Output the (x, y) coordinate of the center of the cell containing the given text.  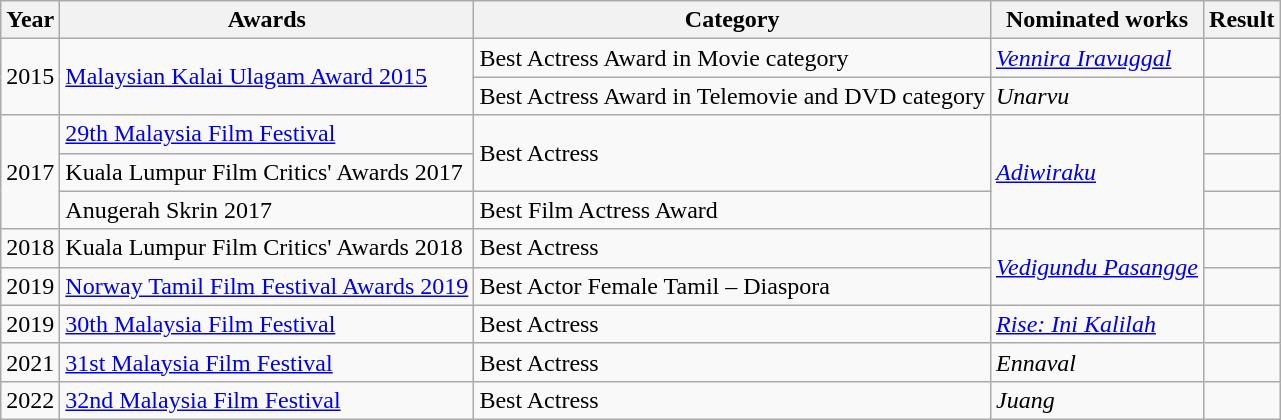
Year (30, 20)
2022 (30, 400)
Ennaval (1096, 362)
Kuala Lumpur Film Critics' Awards 2017 (267, 172)
Best Actress Award in Telemovie and DVD category (732, 96)
Result (1242, 20)
Rise: Ini Kalilah (1096, 324)
Best Film Actress Award (732, 210)
2018 (30, 248)
Adiwiraku (1096, 172)
Anugerah Skrin 2017 (267, 210)
2015 (30, 77)
2021 (30, 362)
Vedigundu Pasangge (1096, 267)
30th Malaysia Film Festival (267, 324)
32nd Malaysia Film Festival (267, 400)
Awards (267, 20)
Kuala Lumpur Film Critics' Awards 2018 (267, 248)
Best Actress Award in Movie category (732, 58)
Unarvu (1096, 96)
29th Malaysia Film Festival (267, 134)
Malaysian Kalai Ulagam Award 2015 (267, 77)
Nominated works (1096, 20)
Best Actor Female Tamil – Diaspora (732, 286)
Vennira Iravuggal (1096, 58)
Juang (1096, 400)
31st Malaysia Film Festival (267, 362)
Category (732, 20)
Norway Tamil Film Festival Awards 2019 (267, 286)
2017 (30, 172)
